Scan for the cell matching the given text and deliver its (x, y) coordinate at center. 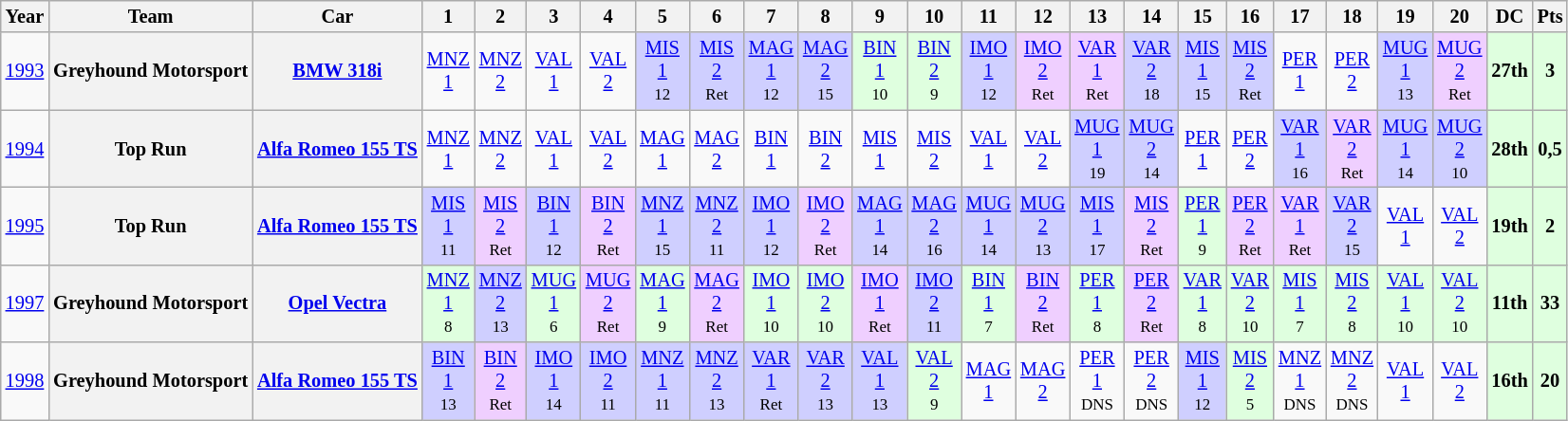
PER1DNS (1097, 381)
13 (1097, 16)
27th (1509, 71)
MIS117 (1097, 226)
MUG214 (1152, 149)
MNZ211 (716, 226)
4 (607, 16)
MUG213 (1042, 226)
VAR215 (1352, 226)
MIS2 (934, 149)
IMO114 (554, 381)
11 (989, 16)
8 (826, 16)
14 (1152, 16)
PER19 (1203, 226)
BIN112 (554, 226)
Pts (1551, 16)
MNZ111 (663, 381)
1995 (25, 226)
1993 (25, 71)
12 (1042, 16)
VAL113 (879, 381)
5 (663, 16)
28th (1509, 149)
BIN2 (826, 149)
MAG216 (934, 226)
MUG119 (1097, 149)
10 (934, 16)
MAG2Ret (716, 303)
VAR218 (1152, 71)
MAG215 (826, 71)
VAR210 (1250, 303)
VAR213 (826, 381)
PER18 (1097, 303)
DC (1509, 16)
16 (1250, 16)
1994 (25, 149)
1998 (25, 381)
1 (448, 16)
VAL110 (1405, 303)
Opel Vectra (338, 303)
11th (1509, 303)
BIN110 (879, 71)
MIS111 (448, 226)
VAL210 (1460, 303)
VAL29 (934, 381)
7 (771, 16)
MIS1 (879, 149)
MIS25 (1250, 381)
BMW 318i (338, 71)
Car (338, 16)
Year (25, 16)
19th (1509, 226)
MIS115 (1203, 71)
MUG210 (1460, 149)
IMO1Ret (879, 303)
17 (1300, 16)
1997 (25, 303)
0,5 (1551, 149)
VAR2Ret (1352, 149)
MNZ2DNS (1352, 381)
MUG16 (554, 303)
MIS17 (1300, 303)
VAR116 (1300, 149)
18 (1352, 16)
MAG112 (771, 71)
16th (1509, 381)
BIN17 (989, 303)
9 (879, 16)
IMO110 (771, 303)
MUG113 (1405, 71)
MIS28 (1352, 303)
VAR18 (1203, 303)
MNZ1DNS (1300, 381)
BIN1 (771, 149)
MNZ115 (663, 226)
MAG114 (879, 226)
6 (716, 16)
IMO210 (826, 303)
MAG19 (663, 303)
BIN113 (448, 381)
33 (1551, 303)
19 (1405, 16)
MNZ18 (448, 303)
Team (150, 16)
15 (1203, 16)
PER2DNS (1152, 381)
BIN29 (934, 71)
